Pinpoint the cell where the given text exists, returning its [X, Y] midpoint coordinate. 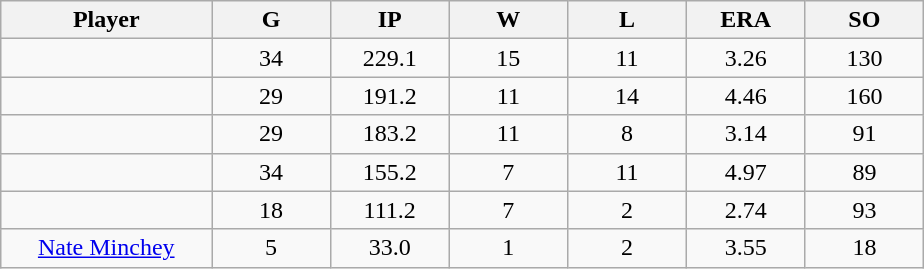
8 [628, 134]
3.26 [746, 58]
Nate Minchey [106, 248]
183.2 [390, 134]
5 [272, 248]
4.97 [746, 172]
ERA [746, 20]
4.46 [746, 96]
SO [864, 20]
1 [508, 248]
G [272, 20]
3.55 [746, 248]
130 [864, 58]
93 [864, 210]
Player [106, 20]
3.14 [746, 134]
111.2 [390, 210]
W [508, 20]
IP [390, 20]
2.74 [746, 210]
89 [864, 172]
91 [864, 134]
191.2 [390, 96]
155.2 [390, 172]
15 [508, 58]
L [628, 20]
33.0 [390, 248]
160 [864, 96]
229.1 [390, 58]
14 [628, 96]
